Capture the cell that displays the provided text and extract its (x, y) central coordinate. 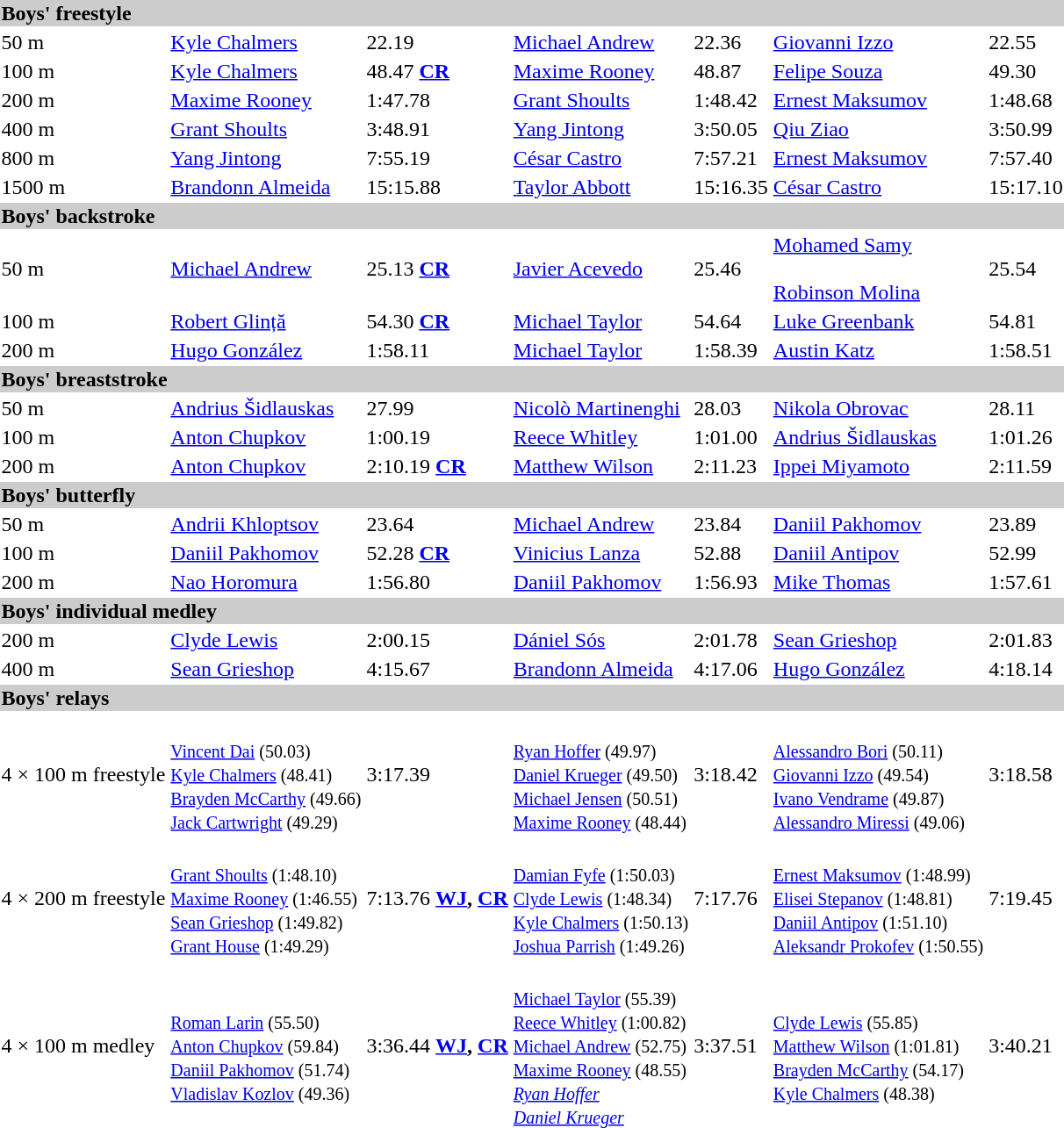
52.88 (731, 553)
Felipe Souza (878, 71)
3:17.39 (437, 774)
25.13 CR (437, 269)
7:55.19 (437, 158)
Boys' breaststroke (532, 379)
Vincent Dai (50.03)Kyle Chalmers (48.41)Brayden McCarthy (49.66)Jack Cartwright (49.29) (266, 774)
1:58.39 (731, 350)
1:00.19 (437, 437)
27.99 (437, 408)
7:13.76 WJ, CR (437, 898)
2:11.23 (731, 466)
Qiu Ziao (878, 129)
Andrii Khloptsov (266, 524)
Nicolò Martinenghi (600, 408)
Matthew Wilson (600, 466)
Javier Acevedo (600, 269)
1:01.00 (731, 437)
54.30 CR (437, 321)
3:48.91 (437, 129)
2:01.78 (731, 640)
Ippei Miyamoto (878, 466)
1:48.42 (731, 100)
1:56.80 (437, 582)
3:50.05 (731, 129)
22.36 (731, 42)
28.03 (731, 408)
Mike Thomas (878, 582)
Clyde Lewis (266, 640)
Damian Fyfe (1:50.03)Clyde Lewis (1:48.34)Kyle Chalmers (1:50.13)Joshua Parrish (1:49.26) (600, 898)
Luke Greenbank (878, 321)
Nikola Obrovac (878, 408)
4 × 100 m freestyle (83, 774)
48.87 (731, 71)
4:15.67 (437, 669)
7:17.76 (731, 898)
Grant Shoults (1:48.10)Maxime Rooney (1:46.55)Sean Grieshop (1:49.82)Grant House (1:49.29) (266, 898)
48.47 CR (437, 71)
54.64 (731, 321)
Reece Whitley (600, 437)
15:16.35 (731, 187)
2:10.19 CR (437, 466)
22.19 (437, 42)
23.84 (731, 524)
1:47.78 (437, 100)
1:58.11 (437, 350)
Boys' butterfly (532, 495)
4 × 200 m freestyle (83, 898)
Boys' freestyle (532, 13)
Boys' backstroke (532, 216)
Giovanni Izzo (878, 42)
Austin Katz (878, 350)
23.64 (437, 524)
25.46 (731, 269)
1500 m (83, 187)
3:18.42 (731, 774)
Taylor Abbott (600, 187)
4:17.06 (731, 669)
52.28 CR (437, 553)
15:15.88 (437, 187)
Alessandro Bori (50.11)Giovanni Izzo (49.54)Ivano Vendrame (49.87)Alessandro Miressi (49.06) (878, 774)
Nao Horomura (266, 582)
Ryan Hoffer (49.97)Daniel Krueger (49.50)Michael Jensen (50.51)Maxime Rooney (48.44) (600, 774)
Daniil Antipov (878, 553)
Boys' individual medley (532, 611)
Vinicius Lanza (600, 553)
800 m (83, 158)
2:00.15 (437, 640)
7:57.21 (731, 158)
Mohamed Samy Robinson Molina (878, 269)
Robert Glință (266, 321)
Boys' relays (532, 698)
1:56.93 (731, 582)
Ernest Maksumov (1:48.99)Elisei Stepanov (1:48.81)Daniil Antipov (1:51.10)Aleksandr Prokofev (1:50.55) (878, 898)
Dániel Sós (600, 640)
